For the text-containing cell, return its midpoint in (X, Y) coordinate format. 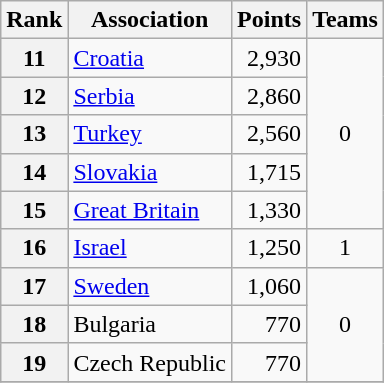
Association (150, 20)
16 (34, 248)
15 (34, 210)
2,860 (270, 96)
Serbia (150, 96)
17 (34, 286)
Israel (150, 248)
Points (270, 20)
1 (346, 248)
Sweden (150, 286)
2,560 (270, 134)
1,250 (270, 248)
Bulgaria (150, 324)
13 (34, 134)
Slovakia (150, 172)
Great Britain (150, 210)
2,930 (270, 58)
11 (34, 58)
14 (34, 172)
Teams (346, 20)
19 (34, 362)
1,330 (270, 210)
Czech Republic (150, 362)
1,060 (270, 286)
Turkey (150, 134)
12 (34, 96)
1,715 (270, 172)
Rank (34, 20)
18 (34, 324)
Croatia (150, 58)
